Identify which cell holds the provided text, then report its (X, Y) central coordinate. 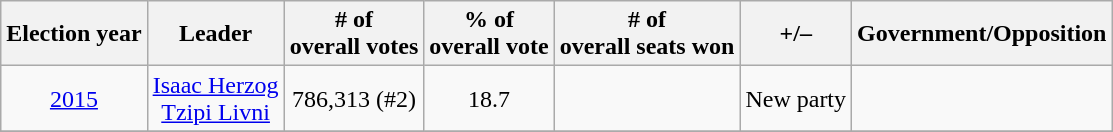
18.7 (489, 98)
% ofoverall vote (489, 34)
Leader (216, 34)
Isaac Herzog Tzipi Livni (216, 98)
New party (796, 98)
Government/Opposition (982, 34)
+/– (796, 34)
786,313 (#2) (354, 98)
# ofoverall votes (354, 34)
2015 (74, 98)
Election year (74, 34)
# ofoverall seats won (647, 34)
